Scan for the cell matching the given text and deliver its (X, Y) coordinate at center. 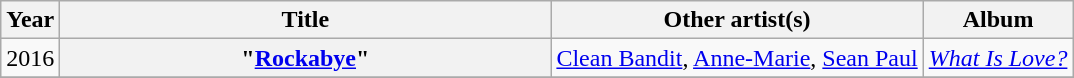
"Rockabye" (306, 58)
Title (306, 20)
Clean Bandit, Anne-Marie, Sean Paul (737, 58)
2016 (30, 58)
Year (30, 20)
Other artist(s) (737, 20)
What Is Love? (998, 58)
Album (998, 20)
